Pinpoint the cell where the given text exists, returning its [X, Y] midpoint coordinate. 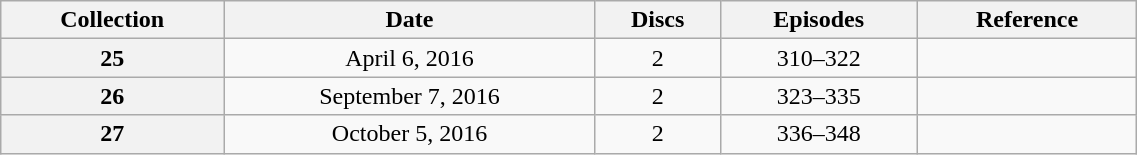
Discs [658, 20]
25 [112, 58]
Collection [112, 20]
October 5, 2016 [410, 134]
Episodes [818, 20]
323–335 [818, 96]
April 6, 2016 [410, 58]
310–322 [818, 58]
Reference [1027, 20]
336–348 [818, 134]
26 [112, 96]
September 7, 2016 [410, 96]
27 [112, 134]
Date [410, 20]
